For the text-containing cell, return its midpoint in (x, y) coordinate format. 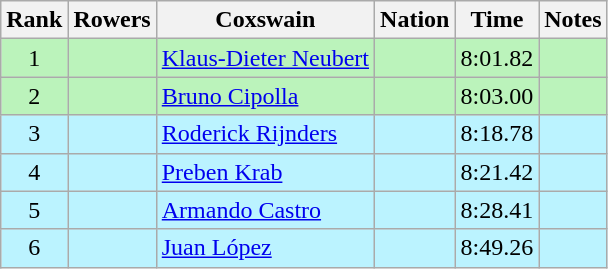
Klaus-Dieter Neubert (265, 58)
8:18.78 (497, 134)
8:28.41 (497, 210)
5 (34, 210)
Roderick Rijnders (265, 134)
8:49.26 (497, 248)
Notes (573, 20)
Coxswain (265, 20)
Preben Krab (265, 172)
Time (497, 20)
Armando Castro (265, 210)
Rank (34, 20)
4 (34, 172)
1 (34, 58)
Bruno Cipolla (265, 96)
8:03.00 (497, 96)
Juan López (265, 248)
Nation (415, 20)
2 (34, 96)
3 (34, 134)
Rowers (112, 20)
8:21.42 (497, 172)
6 (34, 248)
8:01.82 (497, 58)
